Search for the cell housing the specified text and yield its (X, Y) center coordinate. 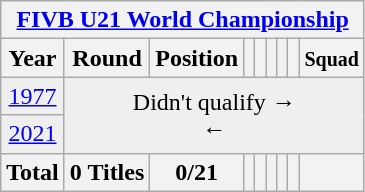
1977 (33, 96)
FIVB U21 World Championship (183, 20)
2021 (33, 134)
Squad (332, 58)
0 Titles (107, 172)
Position (197, 58)
Year (33, 58)
Total (33, 172)
0/21 (197, 172)
Round (107, 58)
Didn't qualify → ← (214, 115)
